Provide the (x, y) coordinate of the cell's center where the given text is located.  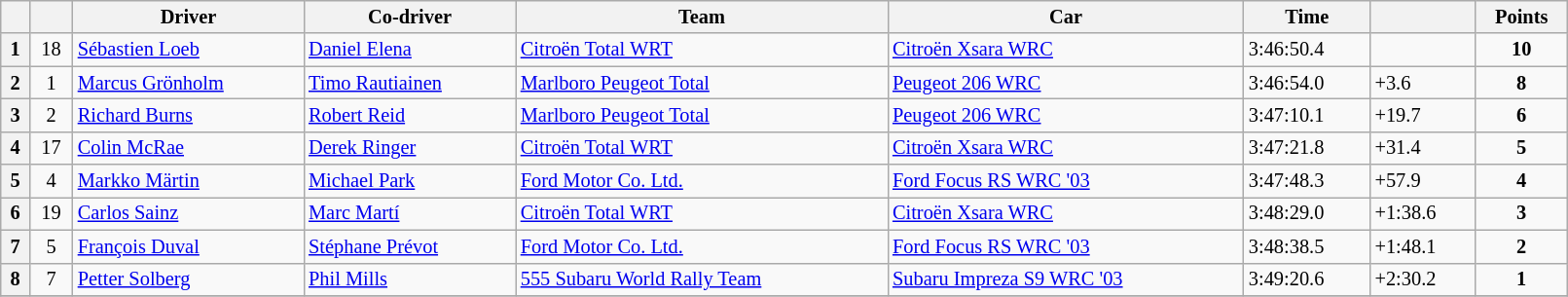
10 (1522, 50)
3:46:54.0 (1307, 83)
Marc Martí (410, 213)
+3.6 (1423, 83)
3:47:10.1 (1307, 115)
+57.9 (1423, 181)
Petter Solberg (189, 279)
Derek Ringer (410, 148)
Timo Rautiainen (410, 83)
Co-driver (410, 17)
+19.7 (1423, 115)
Subaru Impreza S9 WRC '03 (1066, 279)
3:48:38.5 (1307, 246)
3:48:29.0 (1307, 213)
+1:48.1 (1423, 246)
3:47:21.8 (1307, 148)
Robert Reid (410, 115)
Team (702, 17)
+2:30.2 (1423, 279)
3:49:20.6 (1307, 279)
Daniel Elena (410, 50)
+31.4 (1423, 148)
Points (1522, 17)
555 Subaru World Rally Team (702, 279)
Time (1307, 17)
Stéphane Prévot (410, 246)
Markko Märtin (189, 181)
3:47:48.3 (1307, 181)
Colin McRae (189, 148)
Driver (189, 17)
Car (1066, 17)
Phil Mills (410, 279)
Sébastien Loeb (189, 50)
19 (51, 213)
17 (51, 148)
+1:38.6 (1423, 213)
3:46:50.4 (1307, 50)
Marcus Grönholm (189, 83)
Carlos Sainz (189, 213)
Michael Park (410, 181)
18 (51, 50)
François Duval (189, 246)
Richard Burns (189, 115)
